From the cell containing the given text, extract its center point as (x, y) coordinate. 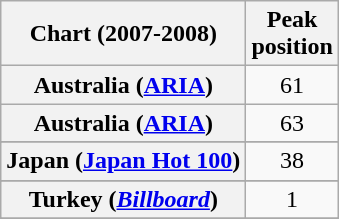
Chart (2007-2008) (124, 34)
61 (292, 85)
Japan (Japan Hot 100) (124, 161)
63 (292, 123)
38 (292, 161)
1 (292, 199)
Peakposition (292, 34)
Turkey (Billboard) (124, 199)
